Detect which cell encompasses the target text, then output its [X, Y] center coordinate. 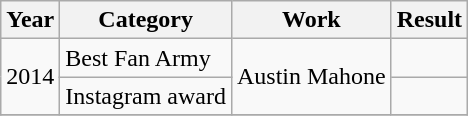
Austin Mahone [311, 77]
2014 [30, 77]
Best Fan Army [146, 58]
Category [146, 20]
Year [30, 20]
Work [311, 20]
Instagram award [146, 96]
Result [429, 20]
